Determine the (X, Y) coordinate at the center of the cell enclosing the given text.  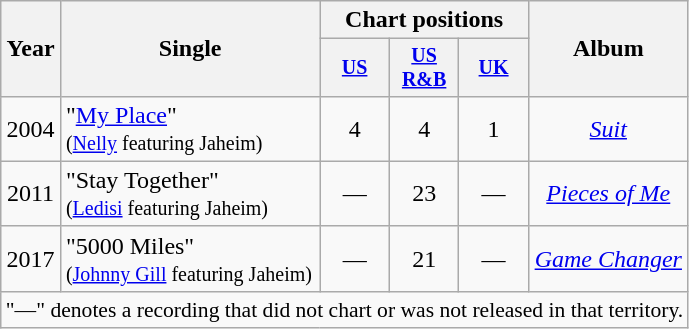
Year (31, 49)
2011 (31, 194)
"5000 Miles" (Johnny Gill featuring Jaheim) (190, 258)
UK (494, 68)
1 (494, 128)
2004 (31, 128)
23 (424, 194)
Pieces of Me (608, 194)
"My Place" (Nelly featuring Jaheim) (190, 128)
USR&B (424, 68)
Chart positions (424, 20)
"—" denotes a recording that did not chart or was not released in that territory. (345, 309)
2017 (31, 258)
Album (608, 49)
"Stay Together" (Ledisi featuring Jaheim) (190, 194)
Single (190, 49)
US (354, 68)
21 (424, 258)
Game Changer (608, 258)
Suit (608, 128)
